Provide the (X, Y) coordinate of the cell's center where the given text is located.  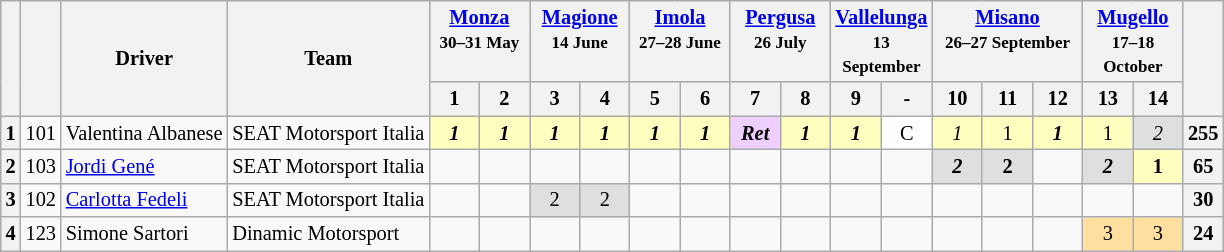
123 (41, 234)
6 (705, 99)
Carlotta Fedeli (144, 200)
14 (1158, 99)
Dinamic Motorsport (328, 234)
- (906, 99)
102 (41, 200)
Misano26–27 September (1007, 41)
Simone Sartori (144, 234)
Pergusa26 July (780, 41)
11 (1007, 99)
9 (856, 99)
13 (1108, 99)
8 (805, 99)
Valentina Albanese (144, 133)
Magione14 June (580, 41)
Vallelunga13 September (881, 41)
24 (1203, 234)
Team (328, 58)
Imola27–28 June (680, 41)
10 (957, 99)
Monza30–31 May (479, 41)
255 (1203, 133)
Ret (755, 133)
Jordi Gené (144, 166)
65 (1203, 166)
7 (755, 99)
12 (1058, 99)
103 (41, 166)
Mugello17–18 October (1133, 41)
C (906, 133)
5 (655, 99)
30 (1203, 200)
Driver (144, 58)
101 (41, 133)
